Pinpoint the cell where the given text exists, returning its [x, y] midpoint coordinate. 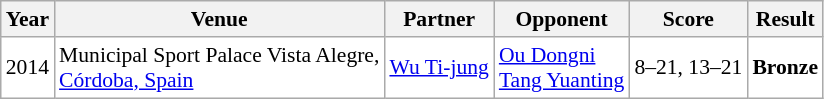
Result [785, 19]
Ou Dongni Tang Yuanting [562, 68]
2014 [28, 68]
Bronze [785, 68]
Municipal Sport Palace Vista Alegre,Córdoba, Spain [219, 68]
Venue [219, 19]
Score [688, 19]
Opponent [562, 19]
Wu Ti-jung [438, 68]
Partner [438, 19]
Year [28, 19]
8–21, 13–21 [688, 68]
